For the text-containing cell, return its midpoint in [X, Y] coordinate format. 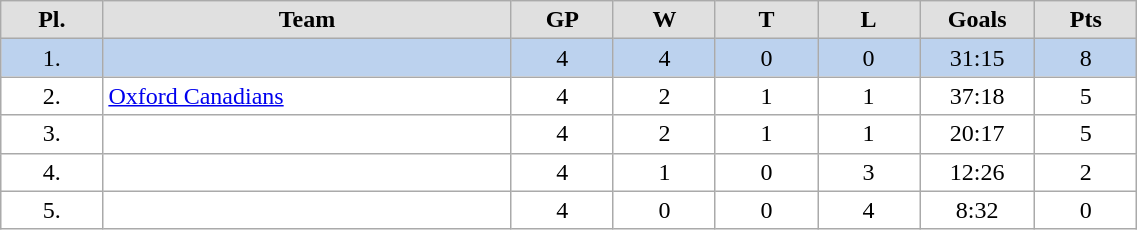
4. [52, 172]
1. [52, 58]
GP [562, 20]
Team [307, 20]
31:15 [978, 58]
T [766, 20]
2. [52, 96]
Oxford Canadians [307, 96]
Pts [1086, 20]
8:32 [978, 210]
37:18 [978, 96]
W [664, 20]
5. [52, 210]
3 [869, 172]
Pl. [52, 20]
3. [52, 134]
20:17 [978, 134]
8 [1086, 58]
12:26 [978, 172]
L [869, 20]
Goals [978, 20]
